Return [x, y] of the center of cell containing provided text 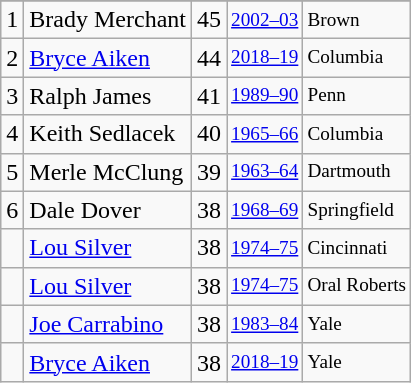
Oral Roberts [357, 286]
3 [12, 96]
6 [12, 210]
2002–03 [265, 20]
1989–90 [265, 96]
5 [12, 172]
Dartmouth [357, 172]
1983–84 [265, 324]
Brady Merchant [108, 20]
Springfield [357, 210]
39 [208, 172]
Brown [357, 20]
Keith Sedlacek [108, 134]
1 [12, 20]
Cincinnati [357, 248]
44 [208, 58]
1963–64 [265, 172]
Penn [357, 96]
1965–66 [265, 134]
1968–69 [265, 210]
2 [12, 58]
41 [208, 96]
40 [208, 134]
45 [208, 20]
Joe Carrabino [108, 324]
4 [12, 134]
Merle McClung [108, 172]
Ralph James [108, 96]
Dale Dover [108, 210]
